Provide the (x, y) coordinate of the cell's center where the given text is located.  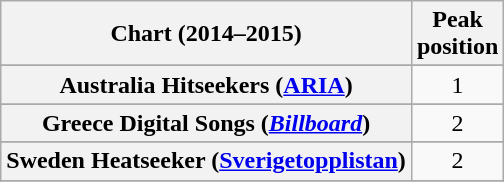
1 (457, 85)
Greece Digital Songs (Billboard) (206, 123)
Australia Hitseekers (ARIA) (206, 85)
Peakposition (457, 34)
Sweden Heatseeker (Sverigetopplistan) (206, 161)
Chart (2014–2015) (206, 34)
